Locate the cell with the specified text and output its [X, Y] center coordinate. 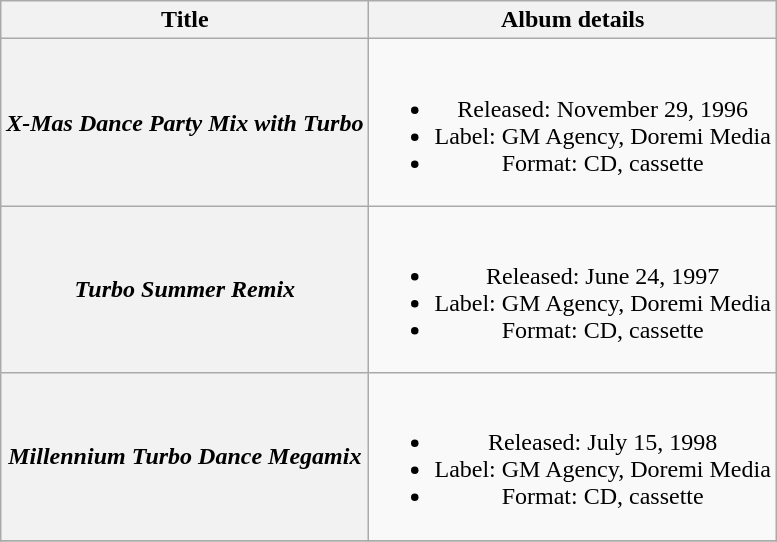
Released: June 24, 1997Label: GM Agency, Doremi MediaFormat: CD, cassette [572, 290]
Title [185, 20]
X-Mas Dance Party Mix with Turbo [185, 122]
Turbo Summer Remix [185, 290]
Millennium Turbo Dance Megamix [185, 456]
Released: July 15, 1998Label: GM Agency, Doremi MediaFormat: CD, cassette [572, 456]
Released: November 29, 1996Label: GM Agency, Doremi MediaFormat: CD, cassette [572, 122]
Album details [572, 20]
